Identify which cell holds the provided text, then report its [X, Y] central coordinate. 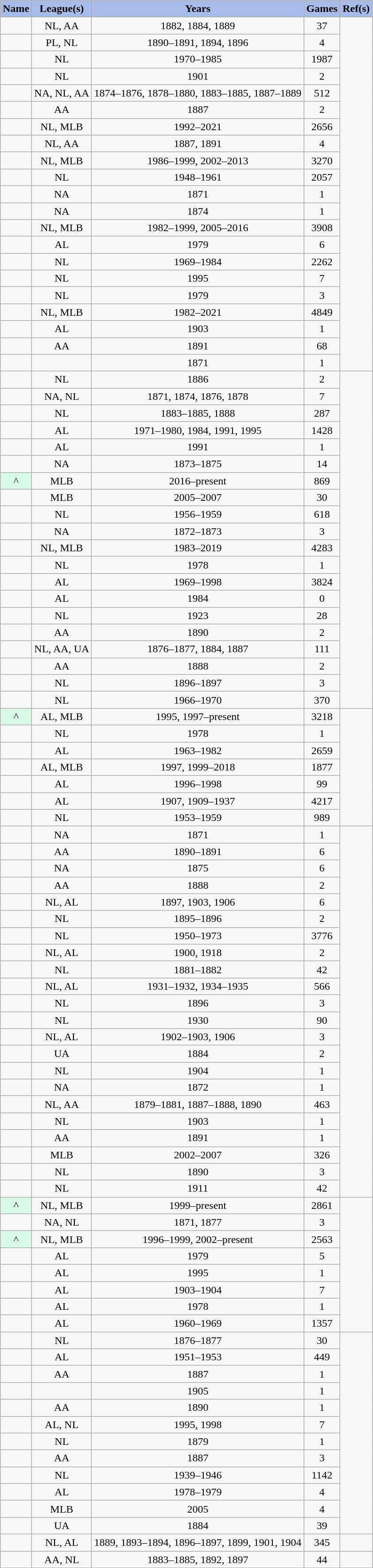
1876–1877 [198, 1340]
14 [322, 464]
1872 [198, 1088]
1907, 1909–1937 [198, 801]
1902–1903, 1906 [198, 1037]
449 [322, 1357]
44 [322, 1559]
League(s) [62, 9]
1881–1882 [198, 969]
PL, NL [62, 43]
1950–1973 [198, 936]
2005 [198, 1509]
28 [322, 616]
NA, NL, AA [62, 93]
1905 [198, 1391]
989 [322, 818]
1886 [198, 379]
1900, 1918 [198, 952]
Years [198, 9]
NL, AA, UA [62, 649]
1997, 1999–2018 [198, 767]
1890–1891, 1894, 1896 [198, 43]
1896–1897 [198, 683]
1904 [198, 1071]
1871, 1877 [198, 1222]
Games [322, 9]
1995, 1998 [198, 1425]
1879 [198, 1441]
1983–2019 [198, 548]
0 [322, 599]
1978–1979 [198, 1492]
1142 [322, 1475]
2861 [322, 1205]
1887, 1891 [198, 143]
1876–1877, 1884, 1887 [198, 649]
AA, NL [62, 1559]
99 [322, 784]
1999–present [198, 1205]
1986–1999, 2002–2013 [198, 160]
512 [322, 93]
1923 [198, 616]
Name [16, 9]
3908 [322, 228]
326 [322, 1155]
3776 [322, 936]
1953–1959 [198, 818]
1428 [322, 430]
5 [322, 1256]
1874–1876, 1878–1880, 1883–1885, 1887–1889 [198, 93]
618 [322, 515]
1931–1932, 1934–1935 [198, 986]
1883–1885, 1888 [198, 413]
1871, 1874, 1876, 1878 [198, 396]
1889, 1893–1894, 1896–1897, 1899, 1901, 1904 [198, 1542]
1963–1982 [198, 751]
2005–2007 [198, 498]
1996–1998 [198, 784]
1970–1985 [198, 59]
1969–1984 [198, 262]
1995, 1997–present [198, 716]
1992–2021 [198, 127]
370 [322, 700]
4283 [322, 548]
1971–1980, 1984, 1991, 1995 [198, 430]
68 [322, 346]
1956–1959 [198, 515]
1991 [198, 447]
1877 [322, 767]
1875 [198, 868]
1948–1961 [198, 177]
1987 [322, 59]
111 [322, 649]
1882, 1884, 1889 [198, 26]
1969–1998 [198, 582]
3218 [322, 716]
1930 [198, 1020]
1896 [198, 1003]
1872–1873 [198, 531]
1357 [322, 1324]
1951–1953 [198, 1357]
Ref(s) [356, 9]
2016–present [198, 480]
3824 [322, 582]
287 [322, 413]
2002–2007 [198, 1155]
1966–1970 [198, 700]
1903–1904 [198, 1290]
37 [322, 26]
1895–1896 [198, 919]
1883–1885, 1892, 1897 [198, 1559]
1890–1891 [198, 852]
90 [322, 1020]
AL, NL [62, 1425]
39 [322, 1525]
1960–1969 [198, 1324]
2057 [322, 177]
4217 [322, 801]
1982–2021 [198, 312]
2659 [322, 751]
566 [322, 986]
1901 [198, 76]
1873–1875 [198, 464]
4849 [322, 312]
1982–1999, 2005–2016 [198, 228]
3270 [322, 160]
463 [322, 1104]
869 [322, 480]
1996–1999, 2002–present [198, 1239]
2563 [322, 1239]
1879–1881, 1887–1888, 1890 [198, 1104]
2656 [322, 127]
345 [322, 1542]
1897, 1903, 1906 [198, 902]
1911 [198, 1189]
1874 [198, 211]
2262 [322, 262]
1984 [198, 599]
1939–1946 [198, 1475]
